Capture the cell that displays the provided text and extract its (X, Y) central coordinate. 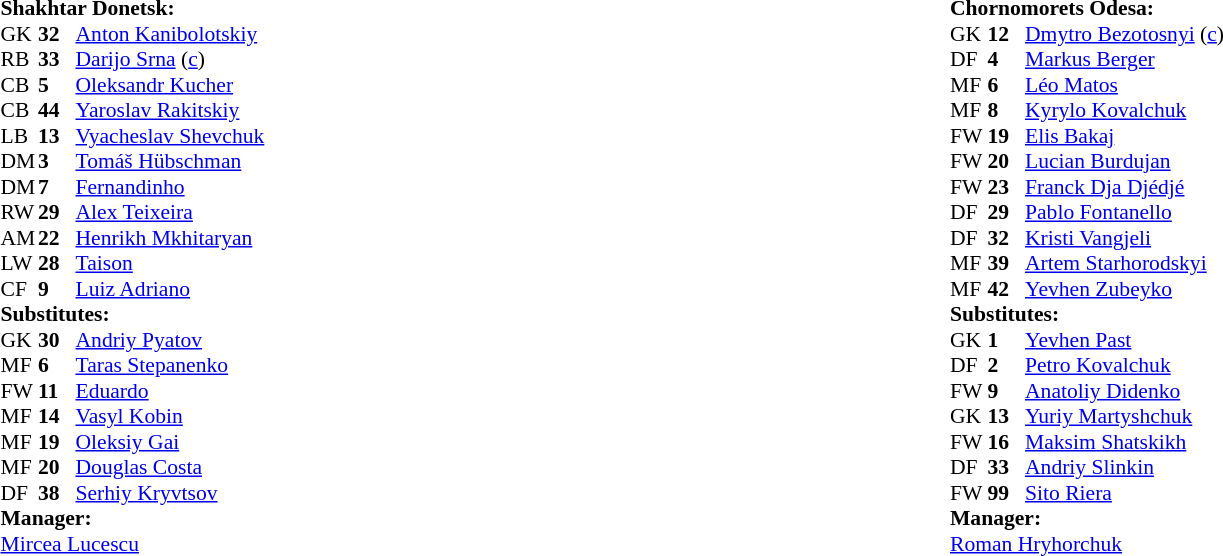
39 (1007, 263)
Douglas Costa (170, 467)
RB (19, 59)
Fernandinho (170, 187)
Anton Kanibolotskiy (170, 34)
44 (57, 111)
Taras Stepanenko (170, 365)
42 (1007, 289)
7 (57, 187)
11 (57, 391)
Manager: (132, 519)
Oleksiy Gai (170, 442)
5 (57, 85)
Oleksandr Kucher (170, 85)
Henrikh Mkhitaryan (170, 238)
Darijo Srna (c) (170, 59)
LB (19, 136)
Substitutes: (132, 315)
23 (1007, 187)
22 (57, 238)
CF (19, 289)
Andriy Pyatov (170, 340)
Luiz Adriano (170, 289)
99 (1007, 493)
3 (57, 161)
28 (57, 263)
RW (19, 213)
14 (57, 417)
Alex Teixeira (170, 213)
Yaroslav Rakitskiy (170, 111)
Eduardo (170, 391)
2 (1007, 365)
AM (19, 238)
4 (1007, 59)
Vyacheslav Shevchuk (170, 136)
LW (19, 263)
12 (1007, 34)
Serhiy Kryvtsov (170, 493)
8 (1007, 111)
30 (57, 340)
Tomáš Hübschman (170, 161)
16 (1007, 442)
Taison (170, 263)
1 (1007, 340)
38 (57, 493)
Vasyl Kobin (170, 417)
